Pinpoint the cell where the given text exists, returning its (x, y) midpoint coordinate. 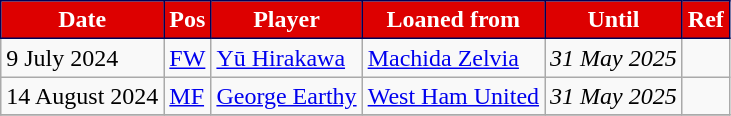
Date (82, 20)
Loaned from (453, 20)
Player (286, 20)
George Earthy (286, 96)
14 August 2024 (82, 96)
Until (614, 20)
West Ham United (453, 96)
9 July 2024 (82, 58)
Yū Hirakawa (286, 58)
Ref (706, 20)
Pos (188, 20)
Machida Zelvia (453, 58)
MF (188, 96)
FW (188, 58)
